From the cell containing the given text, extract its center point as [X, Y] coordinate. 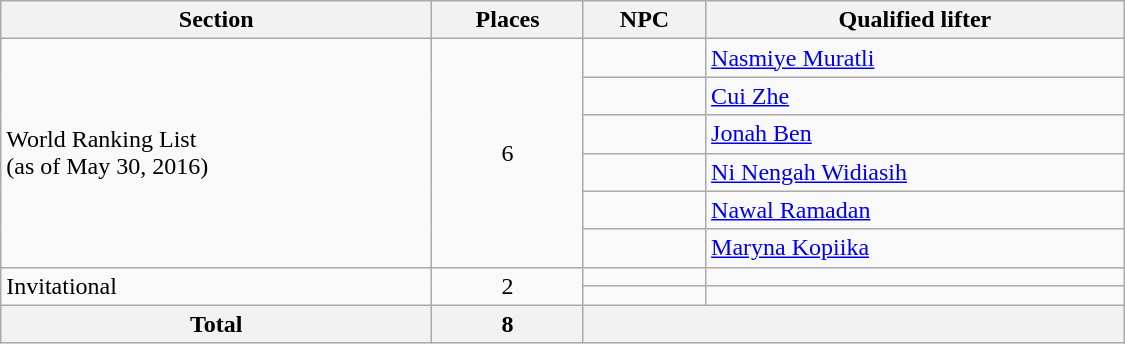
Invitational [216, 286]
Maryna Kopiika [916, 248]
Total [216, 324]
Cui Zhe [916, 96]
NPC [644, 20]
Jonah Ben [916, 134]
8 [508, 324]
Section [216, 20]
Qualified lifter [916, 20]
6 [508, 153]
Ni Nengah Widiasih [916, 172]
Nawal Ramadan [916, 210]
Places [508, 20]
Nasmiye Muratli [916, 58]
2 [508, 286]
World Ranking List(as of May 30, 2016) [216, 153]
